Output the (X, Y) coordinate of the center of the cell containing the given text.  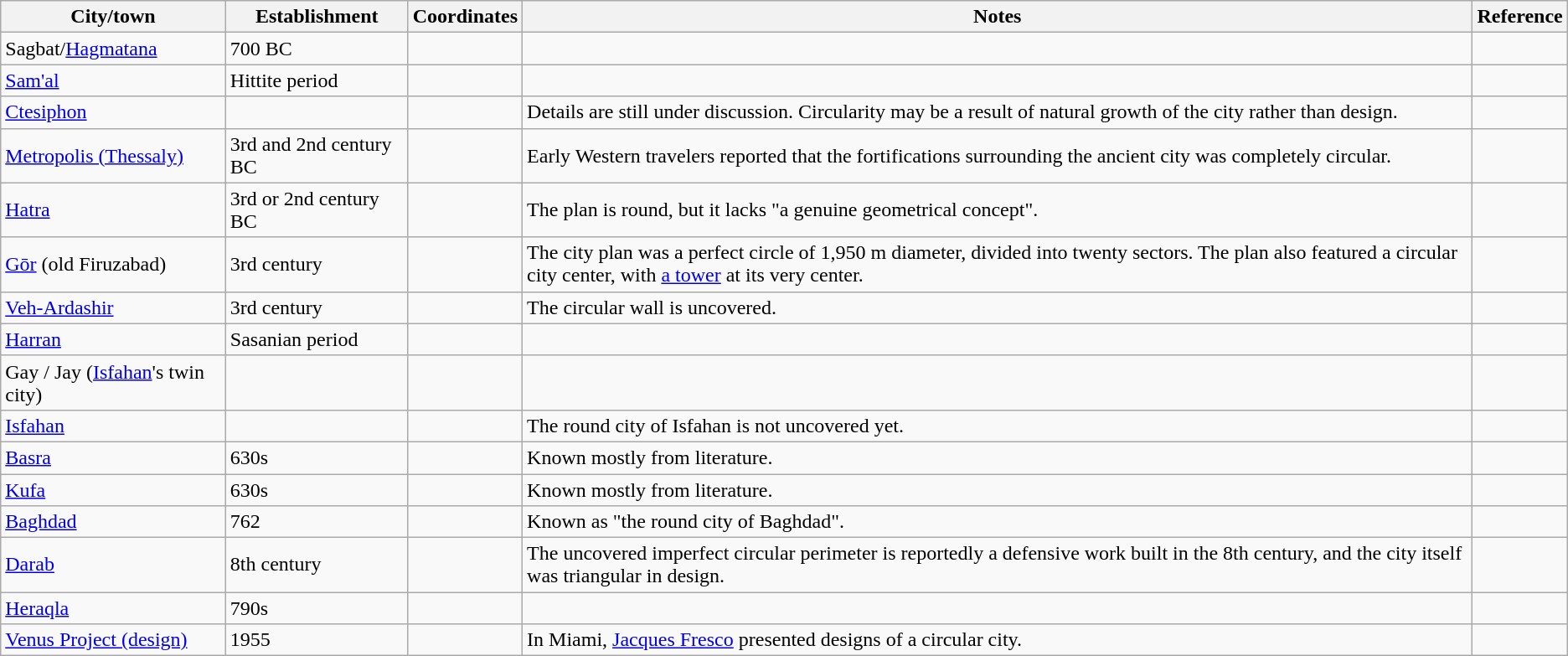
Hatra (114, 209)
762 (317, 522)
City/town (114, 17)
3rd and 2nd century BC (317, 156)
Harran (114, 339)
Reference (1519, 17)
Sagbat/Hagmatana (114, 49)
Notes (998, 17)
Veh-Ardashir (114, 307)
1955 (317, 640)
In Miami, Jacques Fresco presented designs of a circular city. (998, 640)
Ctesiphon (114, 112)
Sasanian period (317, 339)
Hittite period (317, 80)
Isfahan (114, 426)
3rd or 2nd century BC (317, 209)
The circular wall is uncovered. (998, 307)
Coordinates (465, 17)
Metropolis (Thessaly) (114, 156)
Basra (114, 457)
Baghdad (114, 522)
Venus Project (design) (114, 640)
Known as "the round city of Baghdad". (998, 522)
Sam'al (114, 80)
8th century (317, 565)
Gay / Jay (Isfahan's twin city) (114, 382)
The uncovered imperfect circular perimeter is reportedly a defensive work built in the 8th century, and the city itself was triangular in design. (998, 565)
Gōr (old Firuzabad) (114, 265)
The plan is round, but it lacks "a genuine geometrical concept". (998, 209)
Kufa (114, 490)
700 BC (317, 49)
Establishment (317, 17)
790s (317, 608)
The round city of Isfahan is not uncovered yet. (998, 426)
Heraqla (114, 608)
Early Western travelers reported that the fortifications surrounding the ancient city was completely circular. (998, 156)
Darab (114, 565)
Details are still under discussion. Circularity may be a result of natural growth of the city rather than design. (998, 112)
